Output the (X, Y) coordinate of the center of the cell containing the given text.  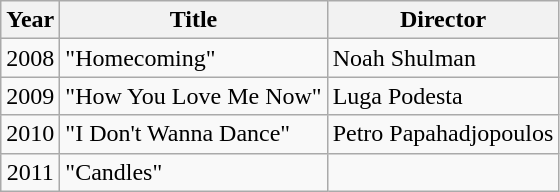
"I Don't Wanna Dance" (194, 134)
2008 (30, 58)
"How You Love Me Now" (194, 96)
2011 (30, 172)
2010 (30, 134)
"Homecoming" (194, 58)
Year (30, 20)
Director (443, 20)
Petro Papahadjopoulos (443, 134)
Noah Shulman (443, 58)
Luga Podesta (443, 96)
2009 (30, 96)
Title (194, 20)
"Candles" (194, 172)
